Provide the (x, y) coordinate of the cell's center where the given text is located.  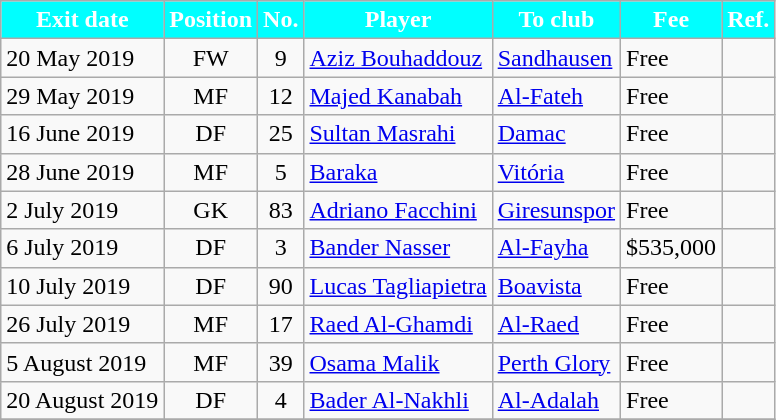
To club (556, 20)
Majed Kanabah (398, 96)
2 July 2019 (82, 210)
20 August 2019 (82, 400)
Sultan Masrahi (398, 134)
Vitória (556, 172)
Sandhausen (556, 58)
Al-Fayha (556, 248)
Boavista (556, 286)
Bader Al-Nakhli (398, 400)
5 August 2019 (82, 362)
9 (281, 58)
6 July 2019 (82, 248)
90 (281, 286)
Raed Al-Ghamdi (398, 324)
Aziz Bouhaddouz (398, 58)
20 May 2019 (82, 58)
GK (211, 210)
4 (281, 400)
Position (211, 20)
Damac (556, 134)
28 June 2019 (82, 172)
Exit date (82, 20)
83 (281, 210)
Ref. (748, 20)
10 July 2019 (82, 286)
$535,000 (672, 248)
12 (281, 96)
Baraka (398, 172)
Fee (672, 20)
Giresunspor (556, 210)
29 May 2019 (82, 96)
Lucas Tagliapietra (398, 286)
Al-Fateh (556, 96)
5 (281, 172)
FW (211, 58)
26 July 2019 (82, 324)
Al-Adalah (556, 400)
39 (281, 362)
17 (281, 324)
Osama Malik (398, 362)
No. (281, 20)
Adriano Facchini (398, 210)
Al-Raed (556, 324)
Bander Nasser (398, 248)
Perth Glory (556, 362)
3 (281, 248)
16 June 2019 (82, 134)
Player (398, 20)
25 (281, 134)
